Identify which cell holds the provided text, then report its [x, y] central coordinate. 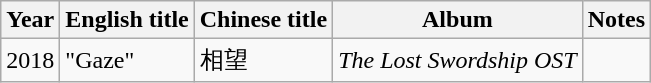
The Lost Swordship OST [458, 60]
Notes [616, 20]
2018 [30, 60]
Album [458, 20]
Chinese title [263, 20]
相望 [263, 60]
Year [30, 20]
English title [127, 20]
"Gaze" [127, 60]
